For the text-containing cell, return its midpoint in [x, y] coordinate format. 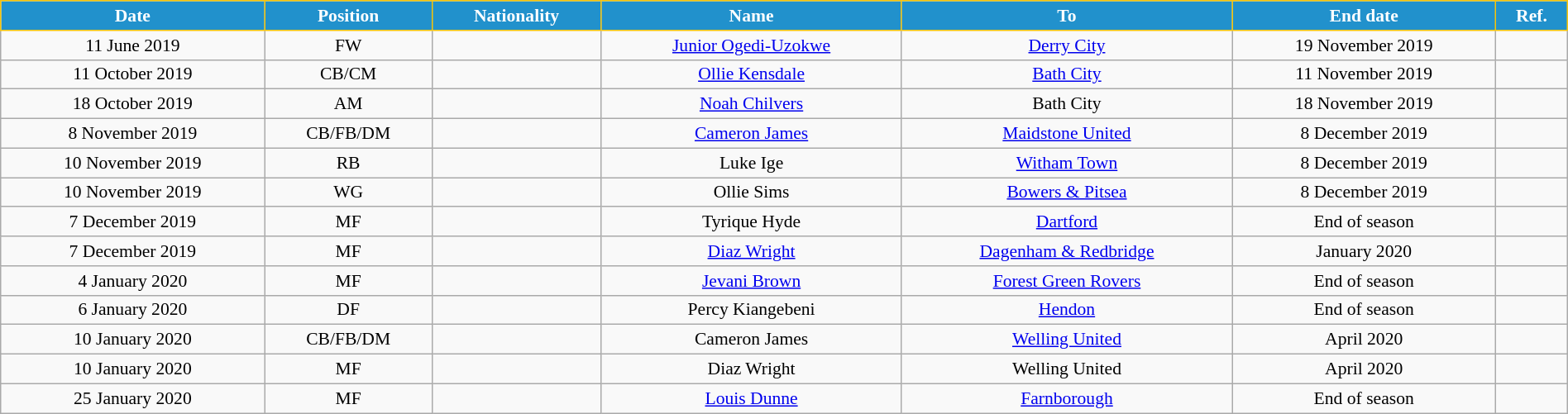
Bowers & Pitsea [1067, 193]
11 October 2019 [132, 74]
Louis Dunne [752, 398]
Luke Ige [752, 163]
WG [348, 193]
Dartford [1067, 222]
Jevani Brown [752, 281]
Ollie Sims [752, 193]
6 January 2020 [132, 310]
Tyrique Hyde [752, 222]
11 November 2019 [1365, 74]
Hendon [1067, 310]
Noah Chilvers [752, 104]
DF [348, 310]
Dagenham & Redbridge [1067, 251]
Ref. [1532, 16]
25 January 2020 [132, 398]
4 January 2020 [132, 281]
Percy Kiangebeni [752, 310]
18 October 2019 [132, 104]
Junior Ogedi-Uzokwe [752, 45]
19 November 2019 [1365, 45]
8 November 2019 [132, 134]
11 June 2019 [132, 45]
AM [348, 104]
To [1067, 16]
End date [1365, 16]
Name [752, 16]
Maidstone United [1067, 134]
Ollie Kensdale [752, 74]
Date [132, 16]
Witham Town [1067, 163]
Nationality [516, 16]
January 2020 [1365, 251]
RB [348, 163]
Derry City [1067, 45]
Position [348, 16]
FW [348, 45]
Farnborough [1067, 398]
Forest Green Rovers [1067, 281]
CB/CM [348, 74]
18 November 2019 [1365, 104]
